Capture the cell that displays the provided text and extract its [x, y] central coordinate. 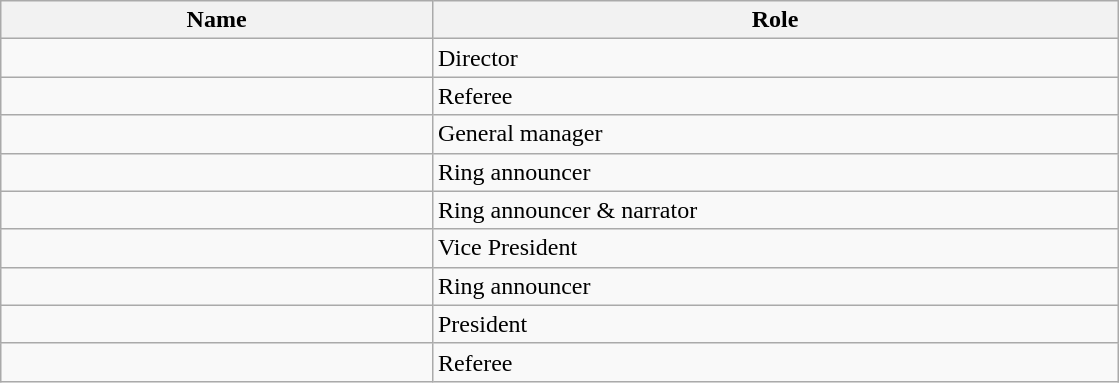
Vice President [775, 248]
Director [775, 58]
General manager [775, 134]
Role [775, 20]
Name [217, 20]
President [775, 324]
Ring announcer & narrator [775, 210]
